Find where the given text appears and provide that cell's center as [X, Y] coordinate. 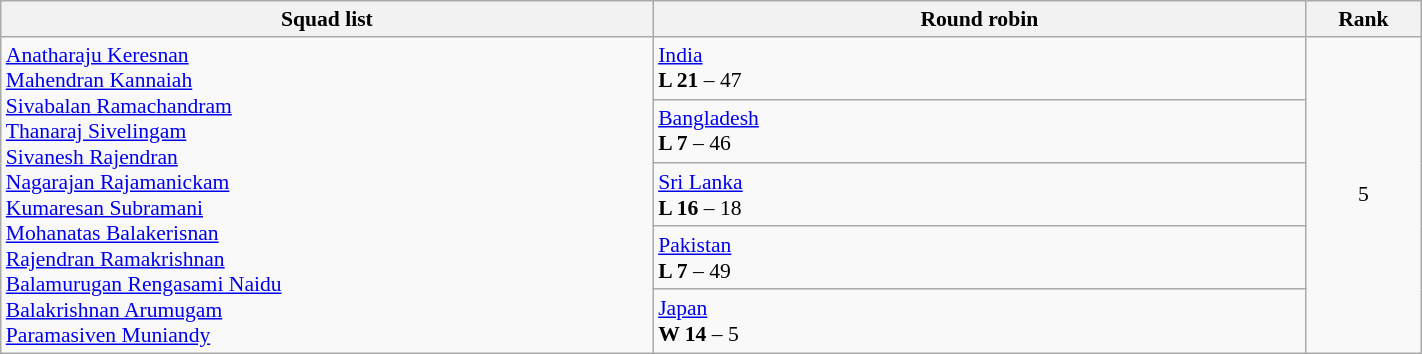
Squad list [327, 19]
Sri LankaL 16 – 18 [979, 194]
5 [1363, 195]
JapanW 14 – 5 [979, 322]
Rank [1363, 19]
BangladeshL 7 – 46 [979, 132]
PakistanL 7 – 49 [979, 258]
Round robin [979, 19]
IndiaL 21 – 47 [979, 68]
